Search for the cell housing the specified text and yield its [X, Y] center coordinate. 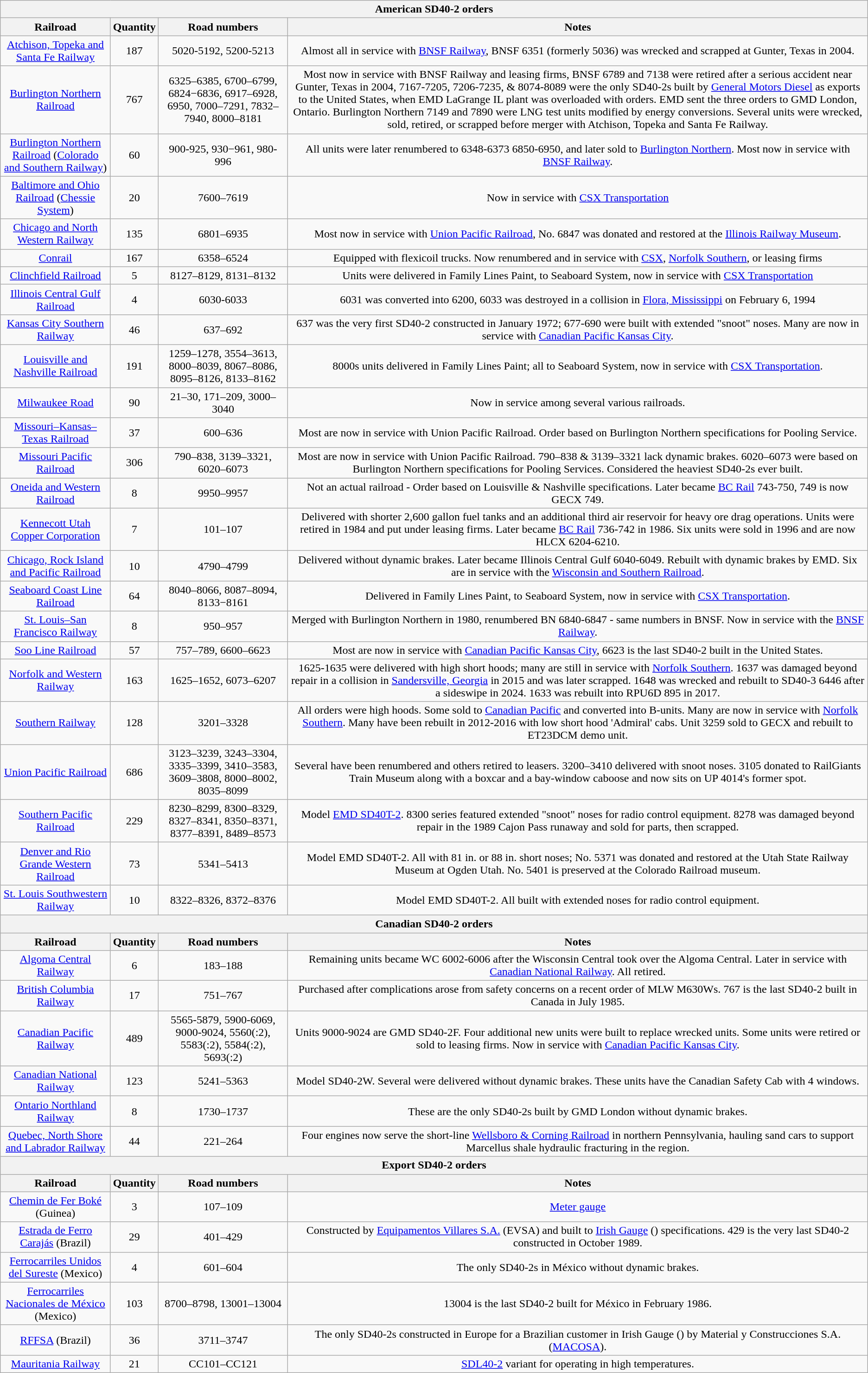
Most are now in service with Union Pacific Railroad. Order based on Burlington Northern specifications for Pooling Service. [578, 433]
Now in service among several various railroads. [578, 402]
Atchison, Topeka and Santa Fe Railway [56, 51]
60 [134, 155]
Not an actual railroad - Order based on Louisville & Nashville specifications. Later became BC Rail 743-750, 749 is now GECX 749. [578, 493]
3123–3239, 3243–3304, 3335–3399, 3410–3583, 3609–3808, 8000–8002, 8035–8099 [223, 772]
73 [134, 863]
Delivered in Family Lines Paint, to Seaboard System, now in service with CSX Transportation. [578, 596]
3201–3328 [223, 723]
221–264 [223, 1142]
64 [134, 596]
6358–6524 [223, 258]
Units were delivered in Family Lines Paint, to Seaboard System, now in service with CSX Transportation [578, 275]
686 [134, 772]
All units were later renumbered to 6348-6373 6850-6950, and later sold to Burlington Northern. Most now in service with BNSF Railway. [578, 155]
Equipped with flexicoil trucks. Now renumbered and in service with CSX, Norfolk Southern, or leasing firms [578, 258]
950–957 [223, 626]
5341–5413 [223, 863]
8127–8129, 8131–8132 [223, 275]
Export SD40-2 orders [434, 1165]
57 [134, 650]
Canadian National Railway [56, 1081]
British Columbia Railway [56, 996]
36 [134, 1340]
1730–1737 [223, 1111]
Merged with Burlington Northern in 1980, renumbered BN 6840-6847 - same numbers in BNSF. Now in service with the BNSF Railway. [578, 626]
183–188 [223, 965]
Denver and Rio Grande Western Railroad [56, 863]
6801–6935 [223, 234]
Most now in service with Union Pacific Railroad, No. 6847 was donated and restored at the Illinois Railway Museum. [578, 234]
Seaboard Coast Line Railroad [56, 596]
1625–1652, 6073–6207 [223, 680]
191 [134, 366]
1259–1278, 3554–3613, 8000–8039, 8067–8086, 8095–8126, 8133–8162 [223, 366]
Baltimore and Ohio Railroad (Chessie System) [56, 198]
Louisville and Nashville Railroad [56, 366]
Southern Pacific Railroad [56, 821]
44 [134, 1142]
The only SD40-2s in México without dynamic brakes. [578, 1267]
SDL40-2 variant for operating in high temperatures. [578, 1364]
Model SD40-2W. Several were delivered without dynamic brakes. These units have the Canadian Safety Cab with 4 windows. [578, 1081]
123 [134, 1081]
Conrail [56, 258]
8040–8066, 8087–8094, 8133−8161 [223, 596]
Constructed by Equipamentos Villares S.A. (EVSA) and built to Irish Gauge () specifications. 429 is the very last SD40-2 constructed in October 1989. [578, 1237]
American SD40-2 orders [434, 9]
Union Pacific Railroad [56, 772]
Meter gauge [578, 1207]
29 [134, 1237]
229 [134, 821]
3 [134, 1207]
Ontario Northland Railway [56, 1111]
St. Louis–San Francisco Railway [56, 626]
6030-6033 [223, 300]
Kennecott Utah Copper Corporation [56, 530]
790–838, 3139–3321, 6020–6073 [223, 463]
5241–5363 [223, 1081]
167 [134, 258]
8700–8798, 13001–13004 [223, 1303]
Southern Railway [56, 723]
Estrada de Ferro Carajás (Brazil) [56, 1237]
306 [134, 463]
RFFSA (Brazil) [56, 1340]
Quebec, North Shore and Labrador Railway [56, 1142]
Chemin de Fer Boké (Guinea) [56, 1207]
Clinchfield Railroad [56, 275]
7 [134, 530]
5565-5879, 5900-6069, 9000-9024, 5560(:2), 5583(:2), 5584(:2), 5693(:2) [223, 1039]
135 [134, 234]
101–107 [223, 530]
3711–3747 [223, 1340]
These are the only SD40-2s built by GMD London without dynamic brakes. [578, 1111]
Most are now in service with Canadian Pacific Kansas City, 6623 is the last SD40-2 built in the United States. [578, 650]
St. Louis Southwestern Railway [56, 900]
601–604 [223, 1267]
767 [134, 100]
Chicago and North Western Railway [56, 234]
4790–4799 [223, 566]
Now in service with CSX Transportation [578, 198]
Illinois Central Gulf Railroad [56, 300]
163 [134, 680]
21 [134, 1364]
21–30, 171–209, 3000–3040 [223, 402]
Burlington Northern Railroad (Colorado and Southern Railway) [56, 155]
Model EMD SD40T-2. All built with extended noses for radio control equipment. [578, 900]
Milwaukee Road [56, 402]
6325–6385, 6700–6799, 6824−6836, 6917–6928, 6950, 7000–7291, 7832–7940, 8000–8181 [223, 100]
Purchased after complications arose from safety concerns on a recent order of MLW M630Ws. 767 is the last SD40-2 built in Canada in July 1985. [578, 996]
8322–8326, 8372–8376 [223, 900]
90 [134, 402]
637–692 [223, 329]
Ferrocarriles Nacionales de México (Mexico) [56, 1303]
Kansas City Southern Railway [56, 329]
6 [134, 965]
Oneida and Western Railroad [56, 493]
489 [134, 1039]
103 [134, 1303]
Mauritania Railway [56, 1364]
187 [134, 51]
Missouri–Kansas–Texas Railroad [56, 433]
128 [134, 723]
7600–7619 [223, 198]
46 [134, 329]
Norfolk and Western Railway [56, 680]
8000s units delivered in Family Lines Paint; all to Seaboard System, now in service with CSX Transportation. [578, 366]
5020-5192, 5200-5213 [223, 51]
The only SD40-2s constructed in Europe for a Brazilian customer in Irish Gauge () by Material y Construcciones S.A. (MACOSA). [578, 1340]
Canadian SD40-2 orders [434, 924]
Chicago, Rock Island and Pacific Railroad [56, 566]
Soo Line Railroad [56, 650]
Almost all in service with BNSF Railway, BNSF 6351 (formerly 5036) was wrecked and scrapped at Gunter, Texas in 2004. [578, 51]
401–429 [223, 1237]
757–789, 6600–6623 [223, 650]
751–767 [223, 996]
Missouri Pacific Railroad [56, 463]
107–109 [223, 1207]
CC101–CC121 [223, 1364]
900-925, 930−961, 980-996 [223, 155]
5 [134, 275]
600–636 [223, 433]
6031 was converted into 6200, 6033 was destroyed in a collision in Flora, Mississippi on February 6, 1994 [578, 300]
Burlington Northern Railroad [56, 100]
37 [134, 433]
Ferrocarriles Unidos del Sureste (Mexico) [56, 1267]
Canadian Pacific Railway [56, 1039]
9950–9957 [223, 493]
13004 is the last SD40-2 built for México in February 1986. [578, 1303]
Algoma Central Railway [56, 965]
17 [134, 996]
8230–8299, 8300–8329, 8327–8341, 8350–8371, 8377–8391, 8489–8573 [223, 821]
20 [134, 198]
